Extract the [x, y] coordinate from the center of the cell holding the provided text.  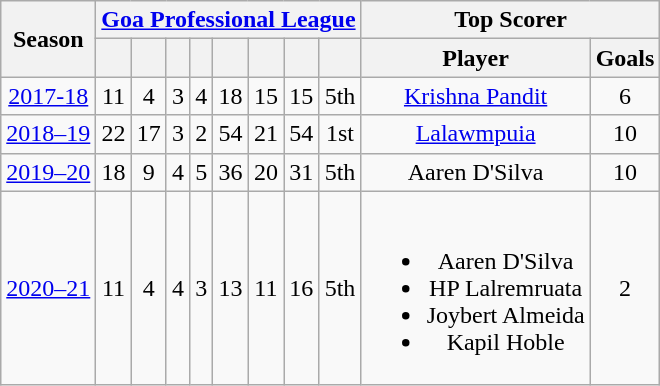
Player [476, 58]
21 [266, 134]
20 [266, 172]
Goa Professional League [228, 20]
6 [625, 96]
Krishna Pandit [476, 96]
17 [148, 134]
Top Scorer [510, 20]
Aaren D'SilvaHP LalremruataJoybert AlmeidaKapil Hoble [476, 288]
36 [230, 172]
Aaren D'Silva [476, 172]
2017-18 [48, 96]
22 [114, 134]
1st [340, 134]
16 [302, 288]
31 [302, 172]
Lalawmpuia [476, 134]
Goals [625, 58]
9 [148, 172]
13 [230, 288]
2019–20 [48, 172]
5 [202, 172]
2020–21 [48, 288]
2018–19 [48, 134]
Season [48, 39]
